Provide the (X, Y) coordinate of the cell's center where the given text is located.  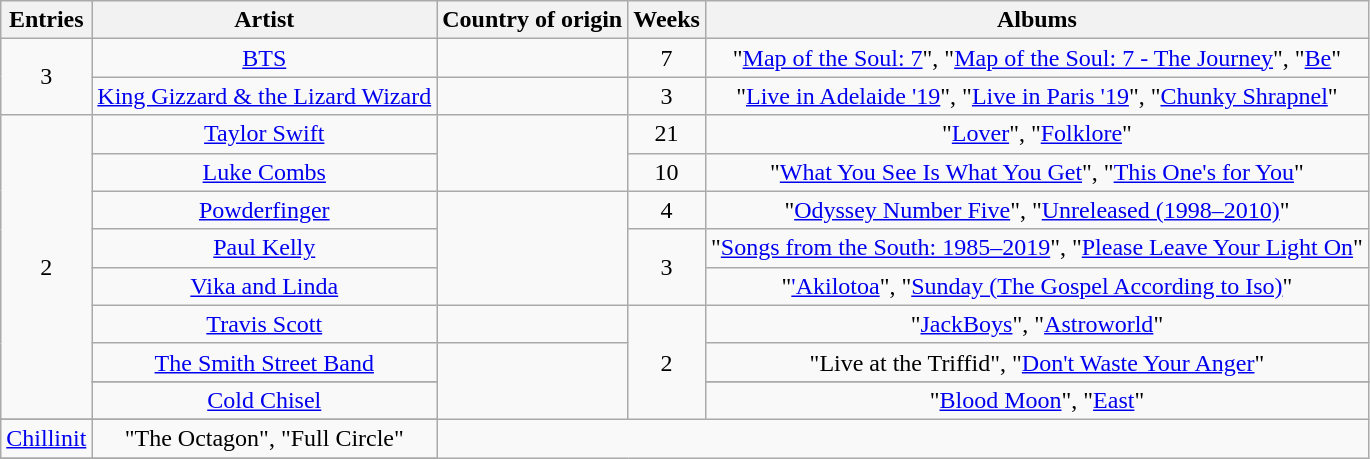
Paul Kelly (264, 248)
"Live in Adelaide '19", "Live in Paris '19", "Chunky Shrapnel" (1036, 96)
"'Akilotoa", "Sunday (The Gospel According to Iso)" (1036, 286)
Albums (1036, 20)
21 (667, 134)
Country of origin (532, 20)
The Smith Street Band (264, 362)
"Songs from the South: 1985–2019", "Please Leave Your Light On" (1036, 248)
"Blood Moon", "East" (1036, 400)
Vika and Linda (264, 286)
"Live at the Triffid", "Don't Waste Your Anger" (1036, 362)
BTS (264, 58)
4 (667, 210)
Cold Chisel (264, 400)
Entries (46, 20)
"Lover", "Folklore" (1036, 134)
"JackBoys", "Astroworld" (1036, 324)
Chillinit (46, 438)
Taylor Swift (264, 134)
10 (667, 172)
"Map of the Soul: 7", "Map of the Soul: 7 - The Journey", "Be" (1036, 58)
Artist (264, 20)
"Odyssey Number Five", "Unreleased (1998–2010)" (1036, 210)
Luke Combs (264, 172)
Powderfinger (264, 210)
7 (667, 58)
"What You See Is What You Get", "This One's for You" (1036, 172)
Weeks (667, 20)
King Gizzard & the Lizard Wizard (264, 96)
Travis Scott (264, 324)
"The Octagon", "Full Circle" (264, 438)
